Pinpoint the cell where the given text exists, returning its (X, Y) midpoint coordinate. 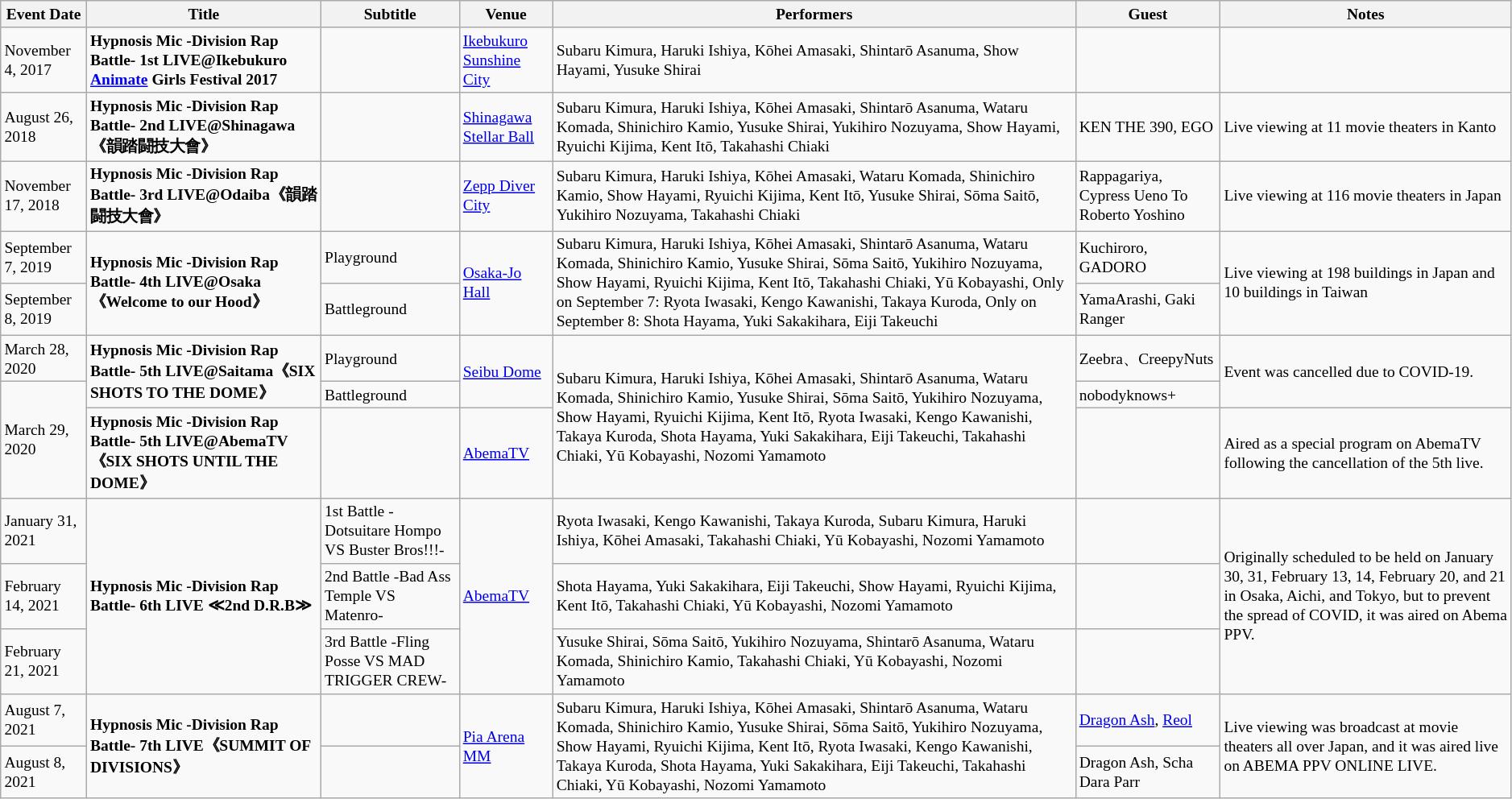
January 31, 2021 (43, 530)
Ikebukuro Sunshine City (506, 60)
August 8, 2021 (43, 772)
Hypnosis Mic -Division Rap Battle- 6th LIVE ≪2nd D.R.B≫ (203, 596)
Osaka-Jo Hall (506, 284)
Hypnosis Mic -Division Rap Battle- 3rd LIVE@Odaiba《韻踏闘技大會》 (203, 197)
nobodyknows+ (1148, 395)
Ryota Iwasaki, Kengo Kawanishi, Takaya Kuroda, Subaru Kimura, Haruki Ishiya, Kōhei Amasaki, Takahashi Chiaki, Yū Kobayashi, Nozomi Yamamoto (814, 530)
September 7, 2019 (43, 258)
Hypnosis Mic -Division Rap Battle- 2nd LIVE@Shinagawa《韻踏闘技大會》 (203, 126)
Zepp Diver City (506, 197)
Aired as a special program on AbemaTV following the cancellation of the 5th live. (1366, 453)
Event Date (43, 14)
August 26, 2018 (43, 126)
Subtitle (390, 14)
Venue (506, 14)
Live viewing at 116 movie theaters in Japan (1366, 197)
Hypnosis Mic -Division Rap Battle- 5th LIVE@Saitama《SIX SHOTS TO THE DOME》 (203, 372)
Live viewing at 198 buildings in Japan and 10 buildings in Taiwan (1366, 284)
Performers (814, 14)
Zeebra、CreepyNuts (1148, 358)
Rappagariya, Cypress Ueno To Roberto Yoshino (1148, 197)
November 17, 2018 (43, 197)
Hypnosis Mic -Division Rap Battle- 5th LIVE@AbemaTV《SIX SHOTS UNTIL THE DOME》 (203, 453)
Hypnosis Mic -Division Rap Battle- 1st LIVE@Ikebukuro Animate Girls Festival 2017 (203, 60)
3rd Battle -Fling Posse VS MAD TRIGGER CREW- (390, 662)
Subaru Kimura, Haruki Ishiya, Kōhei Amasaki, Shintarō Asanuma, Show Hayami, Yusuke Shirai (814, 60)
Yusuke Shirai, Sōma Saitō, Yukihiro Nozuyama, Shintarō Asanuma, Wataru Komada, Shinichiro Kamio, Takahashi Chiaki, Yū Kobayashi, Nozomi Yamamoto (814, 662)
Title (203, 14)
Guest (1148, 14)
Shinagawa Stellar Ball (506, 126)
Seibu Dome (506, 372)
September 8, 2019 (43, 309)
August 7, 2021 (43, 720)
KEN THE 390, EGO (1148, 126)
February 21, 2021 (43, 662)
March 29, 2020 (43, 440)
1st Battle -Dotsuitare Hompo VS Buster Bros!!!- (390, 530)
November 4, 2017 (43, 60)
Notes (1366, 14)
Kuchiroro, GADORO (1148, 258)
Dragon Ash, Reol (1148, 720)
2nd Battle -Bad Ass Temple VS Matenro- (390, 596)
Event was cancelled due to COVID-19. (1366, 372)
Shota Hayama, Yuki Sakakihara, Eiji Takeuchi, Show Hayami, Ryuichi Kijima, Kent Itō, Takahashi Chiaki, Yū Kobayashi, Nozomi Yamamoto (814, 596)
February 14, 2021 (43, 596)
March 28, 2020 (43, 358)
Live viewing at 11 movie theaters in Kanto (1366, 126)
Dragon Ash, Scha Dara Parr (1148, 772)
Hypnosis Mic -Division Rap Battle- 4th LIVE@Osaka《Welcome to our Hood》 (203, 284)
YamaArashi, Gaki Ranger (1148, 309)
Pia Arena MM (506, 746)
Live viewing was broadcast at movie theaters all over Japan, and it was aired live on ABEMA PPV ONLINE LIVE. (1366, 746)
Hypnosis Mic -Division Rap Battle- 7th LIVE《SUMMIT OF DIVISIONS》 (203, 746)
